Return the [X, Y] coordinate for the center point of the cell that contains the specified text.  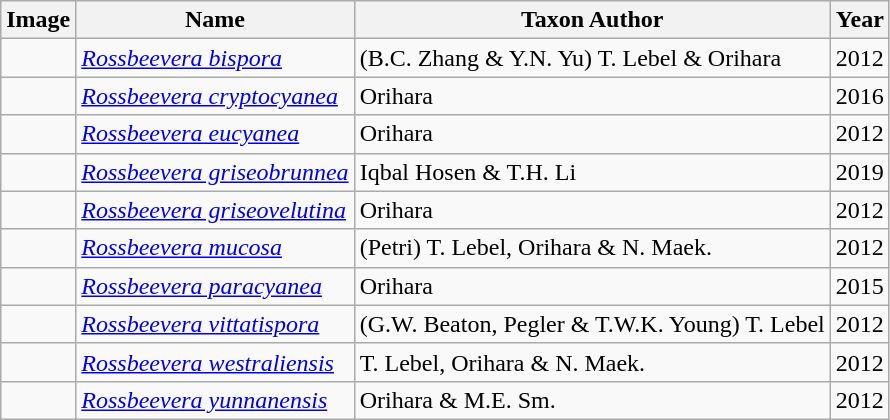
Rossbeevera cryptocyanea [215, 96]
2016 [860, 96]
Rossbeevera westraliensis [215, 362]
Rossbeevera griseobrunnea [215, 172]
(Petri) T. Lebel, Orihara & N. Maek. [592, 248]
Name [215, 20]
(B.C. Zhang & Y.N. Yu) T. Lebel & Orihara [592, 58]
Rossbeevera eucyanea [215, 134]
Rossbeevera griseovelutina [215, 210]
Iqbal Hosen & T.H. Li [592, 172]
(G.W. Beaton, Pegler & T.W.K. Young) T. Lebel [592, 324]
Taxon Author [592, 20]
2015 [860, 286]
Rossbeevera yunnanensis [215, 400]
Rossbeevera bispora [215, 58]
Rossbeevera mucosa [215, 248]
Rossbeevera vittatispora [215, 324]
T. Lebel, Orihara & N. Maek. [592, 362]
2019 [860, 172]
Rossbeevera paracyanea [215, 286]
Year [860, 20]
Image [38, 20]
Orihara & M.E. Sm. [592, 400]
